Provide the (x, y) coordinate of the cell's center where the given text is located.  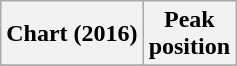
Chart (2016) (72, 34)
Peakposition (189, 34)
